Output the [X, Y] coordinate of the center of the cell containing the given text.  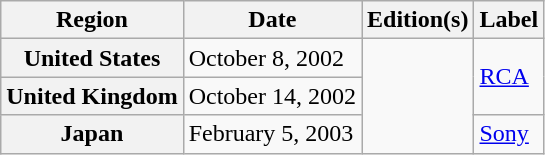
United States [92, 58]
RCA [509, 77]
October 14, 2002 [272, 96]
Region [92, 20]
Sony [509, 134]
Label [509, 20]
Date [272, 20]
United Kingdom [92, 96]
Japan [92, 134]
February 5, 2003 [272, 134]
Edition(s) [418, 20]
October 8, 2002 [272, 58]
